From the cell containing the given text, extract its center point as [x, y] coordinate. 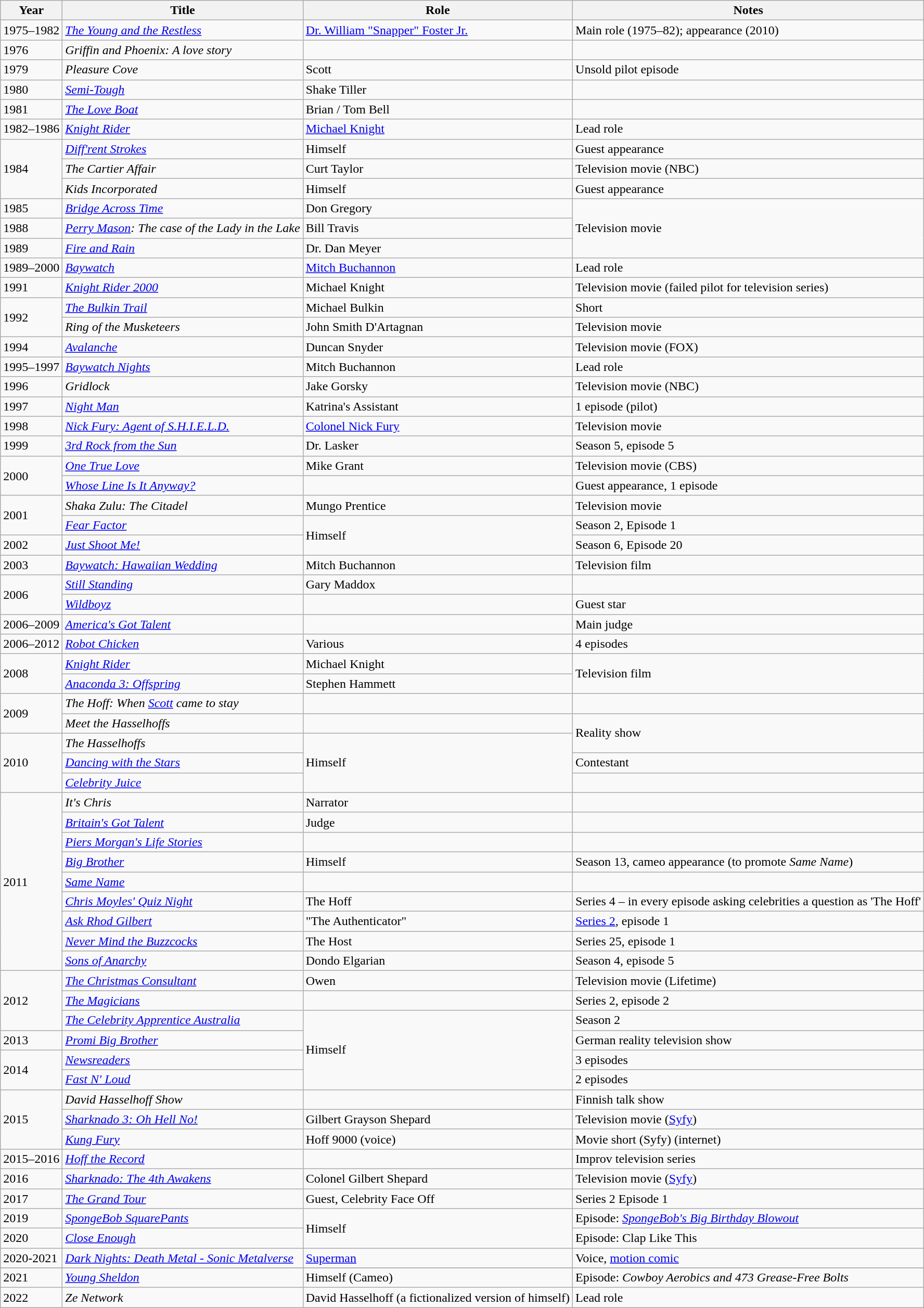
Gridlock [183, 387]
2000 [31, 476]
Television movie (Lifetime) [748, 981]
The Hoff: When Scott came to stay [183, 703]
1997 [31, 406]
Semi-Tough [183, 89]
1998 [31, 426]
Dr. Dan Meyer [438, 248]
Fear Factor [183, 525]
Notes [748, 10]
Episode: SpongeBob's Big Birthday Blowout [748, 1219]
Mungo Prentice [438, 505]
1992 [31, 317]
Pleasure Cove [183, 70]
Meet the Hasselhoffs [183, 723]
Season 5, episode 5 [748, 446]
1988 [31, 228]
Bill Travis [438, 228]
2015–2016 [31, 1159]
Brian / Tom Bell [438, 109]
Big Brother [183, 862]
Hoff the Record [183, 1159]
2006 [31, 595]
Short [748, 307]
1991 [31, 288]
Promi Big Brother [183, 1040]
Television movie (failed pilot for television series) [748, 288]
2009 [31, 713]
Contestant [748, 763]
The Christmas Consultant [183, 981]
Just Shoot Me! [183, 545]
2017 [31, 1198]
Mike Grant [438, 466]
Still Standing [183, 585]
1985 [31, 208]
Judge [438, 822]
3rd Rock from the Sun [183, 446]
2012 [31, 1001]
The Bulkin Trail [183, 307]
Piers Morgan's Life Stories [183, 842]
Michael Bulkin [438, 307]
Kids Incorporated [183, 188]
Main judge [748, 624]
Series 4 – in every episode asking celebrities a question as 'The Hoff' [748, 902]
2010 [31, 763]
Television movie (CBS) [748, 466]
Avalanche [183, 347]
Season 6, Episode 20 [748, 545]
Ze Network [183, 1298]
Night Man [183, 406]
Season 4, episode 5 [748, 961]
Newsreaders [183, 1060]
1 episode (pilot) [748, 406]
Dr. Lasker [438, 446]
Shaka Zulu: The Citadel [183, 505]
The Love Boat [183, 109]
The Celebrity Apprentice Australia [183, 1020]
1984 [31, 169]
Diff'rent Strokes [183, 149]
2006–2009 [31, 624]
Ring of the Musketeers [183, 327]
The Cartier Affair [183, 169]
2006–2012 [31, 644]
Knight Rider 2000 [183, 288]
Series 2, episode 1 [748, 921]
2011 [31, 881]
Curt Taylor [438, 169]
Scott [438, 70]
Don Gregory [438, 208]
1995–1997 [31, 367]
Britain's Got Talent [183, 822]
Owen [438, 981]
Sharknado 3: Oh Hell No! [183, 1119]
Voice, motion comic [748, 1258]
2022 [31, 1298]
Season 2, Episode 1 [748, 525]
2016 [31, 1178]
Celebrity Juice [183, 783]
Episode: Clap Like This [748, 1238]
4 episodes [748, 644]
1979 [31, 70]
Narrator [438, 802]
2 episodes [748, 1080]
1976 [31, 50]
Unsold pilot episode [748, 70]
2008 [31, 674]
Finnish talk show [748, 1099]
Fast N' Loud [183, 1080]
Perry Mason: The case of the Lady in the Lake [183, 228]
1996 [31, 387]
Chris Moyles' Quiz Night [183, 902]
Wildboyz [183, 605]
Bridge Across Time [183, 208]
Gary Maddox [438, 585]
The Grand Tour [183, 1198]
Dondo Elgarian [438, 961]
Whose Line Is It Anyway? [183, 485]
Sharknado: The 4th Awakens [183, 1178]
SpongeBob SquarePants [183, 1219]
Dancing with the Stars [183, 763]
2020-2021 [31, 1258]
Baywatch [183, 268]
Baywatch: Hawaiian Wedding [183, 565]
John Smith D'Artagnan [438, 327]
Nick Fury: Agent of S.H.I.E.L.D. [183, 426]
2021 [31, 1278]
Improv television series [748, 1159]
2013 [31, 1040]
Season 13, cameo appearance (to promote Same Name) [748, 862]
2014 [31, 1070]
German reality television show [748, 1040]
America's Got Talent [183, 624]
Series 2 Episode 1 [748, 1198]
1994 [31, 347]
Series 2, episode 2 [748, 1001]
Baywatch Nights [183, 367]
Griffin and Phoenix: A love story [183, 50]
Dr. William "Snapper" Foster Jr. [438, 30]
Colonel Nick Fury [438, 426]
Hoff 9000 (voice) [438, 1139]
Gilbert Grayson Shepard [438, 1119]
1980 [31, 89]
Reality show [748, 733]
The Host [438, 941]
Dark Nights: Death Metal - Sonic Metalverse [183, 1258]
Sons of Anarchy [183, 961]
Title [183, 10]
2020 [31, 1238]
Series 25, episode 1 [748, 941]
The Magicians [183, 1001]
2002 [31, 545]
Stephen Hammett [438, 684]
2019 [31, 1219]
Year [31, 10]
1982–1986 [31, 129]
"The Authenticator" [438, 921]
Kung Fury [183, 1139]
Duncan Snyder [438, 347]
Shake Tiller [438, 89]
Movie short (Syfy) (internet) [748, 1139]
3 episodes [748, 1060]
Never Mind the Buzzcocks [183, 941]
Guest star [748, 605]
Television movie (FOX) [748, 347]
Same Name [183, 882]
2001 [31, 515]
One True Love [183, 466]
1975–1982 [31, 30]
Jake Gorsky [438, 387]
Fire and Rain [183, 248]
Various [438, 644]
Close Enough [183, 1238]
Guest, Celebrity Face Off [438, 1198]
Robot Chicken [183, 644]
2015 [31, 1119]
1999 [31, 446]
Superman [438, 1258]
David Hasselhoff (a fictionalized version of himself) [438, 1298]
The Young and the Restless [183, 30]
1989–2000 [31, 268]
Anaconda 3: Offspring [183, 684]
It's Chris [183, 802]
The Hoff [438, 902]
The Hasselhoffs [183, 743]
Role [438, 10]
Ask Rhod Gilbert [183, 921]
1981 [31, 109]
David Hasselhoff Show [183, 1099]
Young Sheldon [183, 1278]
2003 [31, 565]
Season 2 [748, 1020]
Katrina's Assistant [438, 406]
Episode: Cowboy Aerobics and 473 Grease-Free Bolts [748, 1278]
Colonel Gilbert Shepard [438, 1178]
Main role (1975–82); appearance (2010) [748, 30]
1989 [31, 248]
Himself (Cameo) [438, 1278]
Guest appearance, 1 episode [748, 485]
